Determine the [x, y] coordinate at the center of the cell enclosing the given text.  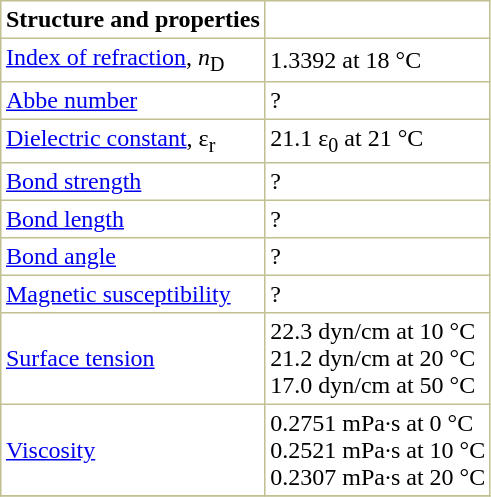
Magnetic susceptibility [133, 295]
0.2751 mPa·s at 0 °C0.2521 mPa·s at 10 °C0.2307 mPa·s at 20 °C [378, 451]
Structure and properties [133, 20]
Abbe number [133, 101]
Bond angle [133, 257]
1.3392 at 18 °C [378, 60]
Bond length [133, 220]
Index of refraction, nD [133, 60]
Dielectric constant, εr [133, 142]
Surface tension [133, 359]
21.1 ε0 at 21 °C [378, 142]
Bond strength [133, 182]
22.3 dyn/cm at 10 °C21.2 dyn/cm at 20 °C17.0 dyn/cm at 50 °C [378, 359]
Viscosity [133, 451]
